Output the (x, y) coordinate of the center of the cell containing the given text.  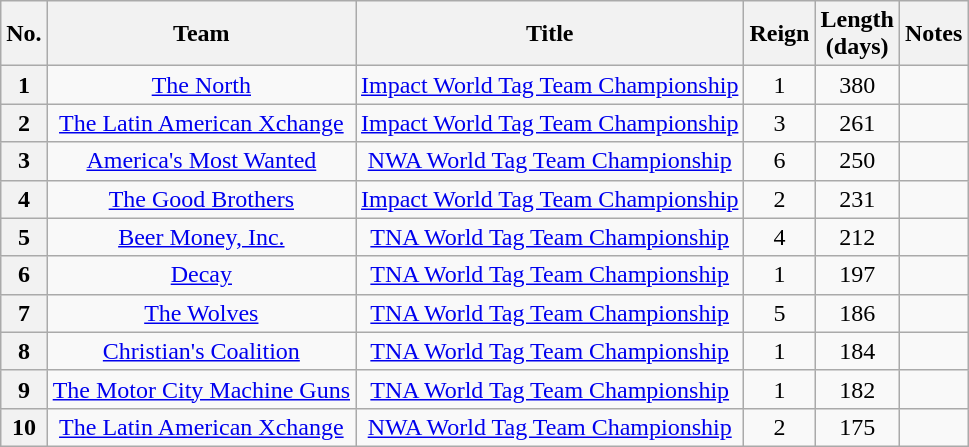
Decay (201, 275)
Title (550, 34)
380 (857, 85)
261 (857, 123)
231 (857, 199)
Team (201, 34)
8 (24, 351)
175 (857, 427)
The Motor City Machine Guns (201, 389)
America's Most Wanted (201, 161)
Notes (933, 34)
Length(days) (857, 34)
The Wolves (201, 313)
The North (201, 85)
9 (24, 389)
212 (857, 237)
Christian's Coalition (201, 351)
250 (857, 161)
10 (24, 427)
182 (857, 389)
197 (857, 275)
Beer Money, Inc. (201, 237)
7 (24, 313)
The Good Brothers (201, 199)
184 (857, 351)
186 (857, 313)
Reign (780, 34)
No. (24, 34)
